Identify which cell holds the provided text, then report its (X, Y) central coordinate. 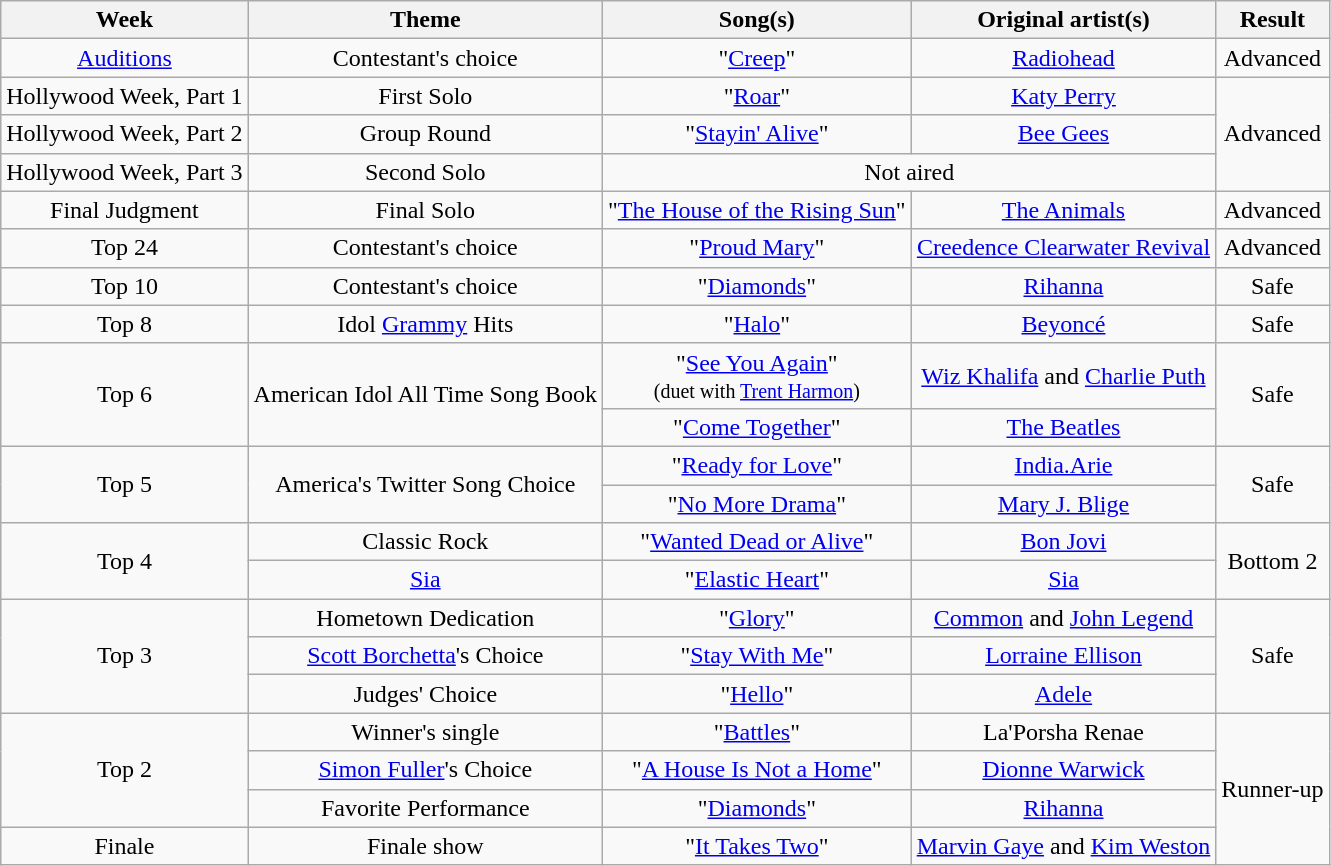
Theme (425, 20)
"Battles" (758, 732)
Wiz Khalifa and Charlie Puth (1064, 376)
"The House of the Rising Sun" (758, 210)
Top 4 (124, 561)
"Glory" (758, 618)
Second Solo (425, 172)
Auditions (124, 58)
Winner's single (425, 732)
Runner-up (1272, 789)
Judges' Choice (425, 694)
Top 6 (124, 394)
Finale (124, 846)
Bon Jovi (1064, 542)
Top 3 (124, 656)
Scott Borchetta's Choice (425, 656)
Common and John Legend (1064, 618)
"Stay With Me" (758, 656)
Top 5 (124, 484)
"Hello" (758, 694)
"Creep" (758, 58)
American Idol All Time Song Book (425, 394)
Group Round (425, 134)
Beyoncé (1064, 324)
"It Takes Two" (758, 846)
America's Twitter Song Choice (425, 484)
Adele (1064, 694)
"Stayin' Alive" (758, 134)
Final Solo (425, 210)
Favorite Performance (425, 808)
Original artist(s) (1064, 20)
"Ready for Love" (758, 465)
Creedence Clearwater Revival (1064, 248)
Katy Perry (1064, 96)
Song(s) (758, 20)
"See You Again" (duet with Trent Harmon) (758, 376)
Hometown Dedication (425, 618)
"A House Is Not a Home" (758, 770)
Bottom 2 (1272, 561)
Top 2 (124, 770)
Idol Grammy Hits (425, 324)
Top 10 (124, 286)
Week (124, 20)
"Proud Mary" (758, 248)
The Animals (1064, 210)
First Solo (425, 96)
Bee Gees (1064, 134)
"Come Together" (758, 427)
Marvin Gaye and Kim Weston (1064, 846)
"Halo" (758, 324)
Final Judgment (124, 210)
Top 24 (124, 248)
Mary J. Blige (1064, 503)
Hollywood Week, Part 1 (124, 96)
Radiohead (1064, 58)
Result (1272, 20)
India.Arie (1064, 465)
"Wanted Dead or Alive" (758, 542)
Top 8 (124, 324)
Dionne Warwick (1064, 770)
The Beatles (1064, 427)
Hollywood Week, Part 2 (124, 134)
Lorraine Ellison (1064, 656)
Hollywood Week, Part 3 (124, 172)
La'Porsha Renae (1064, 732)
Not aired (910, 172)
"Roar" (758, 96)
"Elastic Heart" (758, 580)
Finale show (425, 846)
Classic Rock (425, 542)
"No More Drama" (758, 503)
Simon Fuller's Choice (425, 770)
